Provide the (x, y) coordinate of the cell's center where the given text is located.  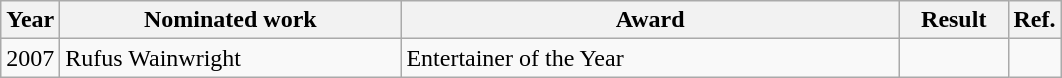
Ref. (1034, 20)
Rufus Wainwright (230, 58)
Nominated work (230, 20)
Entertainer of the Year (650, 58)
Result (954, 20)
Award (650, 20)
Year (30, 20)
2007 (30, 58)
